Find where the given text appears and provide that cell's center as [X, Y] coordinate. 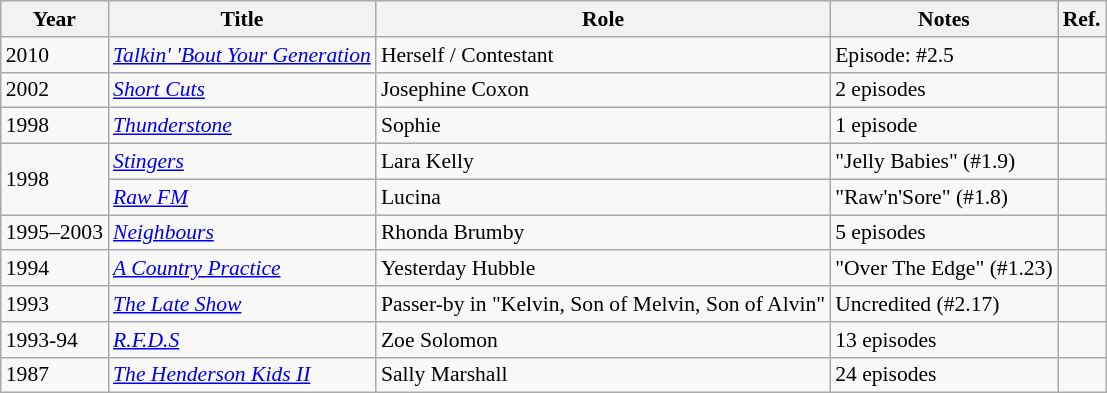
"Jelly Babies" (#1.9) [944, 162]
1993 [54, 304]
The Henderson Kids II [242, 375]
1995–2003 [54, 233]
5 episodes [944, 233]
Lucina [603, 197]
Thunderstone [242, 126]
"Over The Edge" (#1.23) [944, 269]
Sophie [603, 126]
Notes [944, 19]
2 episodes [944, 90]
24 episodes [944, 375]
Ref. [1082, 19]
R.F.D.S [242, 340]
Passer-by in "Kelvin, Son of Melvin, Son of Alvin" [603, 304]
"Raw'n'Sore" (#1.8) [944, 197]
Josephine Coxon [603, 90]
Title [242, 19]
Neighbours [242, 233]
Herself / Contestant [603, 55]
Short Cuts [242, 90]
1 episode [944, 126]
Zoe Solomon [603, 340]
Lara Kelly [603, 162]
Raw FM [242, 197]
Role [603, 19]
Year [54, 19]
2010 [54, 55]
A Country Practice [242, 269]
The Late Show [242, 304]
2002 [54, 90]
13 episodes [944, 340]
1987 [54, 375]
Stingers [242, 162]
1993-94 [54, 340]
Rhonda Brumby [603, 233]
Yesterday Hubble [603, 269]
Episode: #2.5 [944, 55]
Talkin' 'Bout Your Generation [242, 55]
Sally Marshall [603, 375]
Uncredited (#2.17) [944, 304]
1994 [54, 269]
